Provide the (X, Y) coordinate of the cell's center where the given text is located.  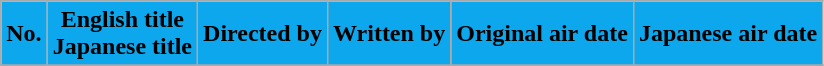
English title Japanese title (122, 34)
Japanese air date (728, 34)
Directed by (263, 34)
Written by (388, 34)
No. (24, 34)
Original air date (542, 34)
